Capture the cell that displays the provided text and extract its (x, y) central coordinate. 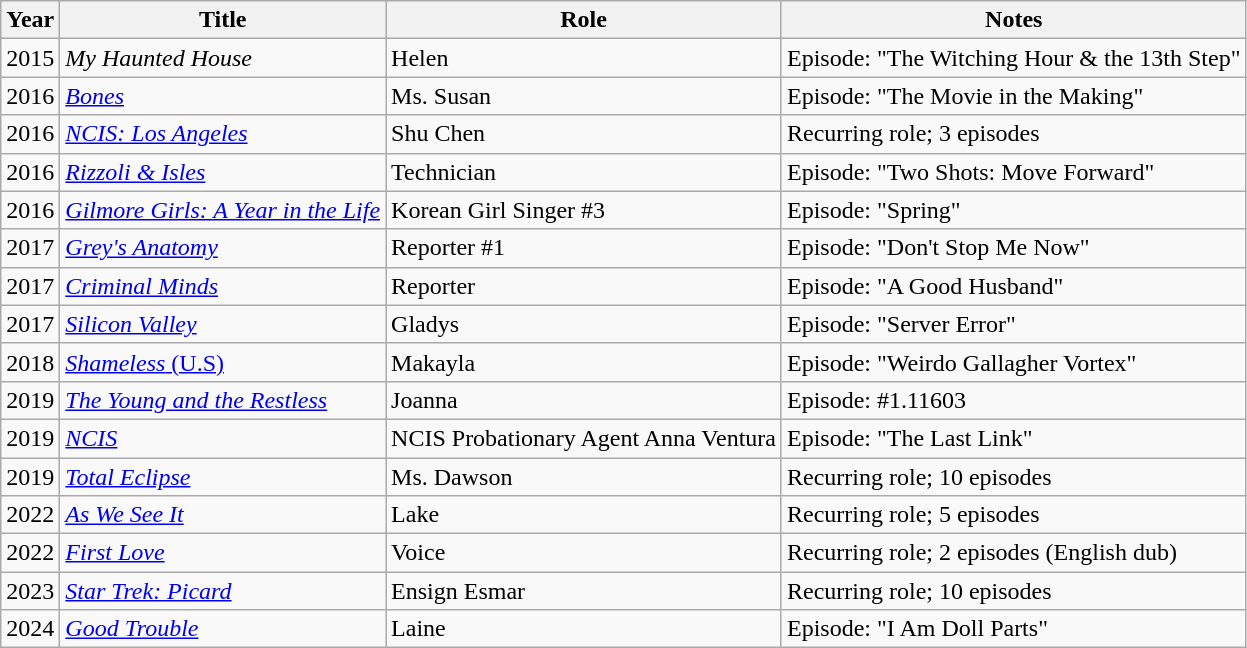
Total Eclipse (223, 477)
Episode: "A Good Husband" (1014, 286)
Notes (1014, 20)
Episode: "The Movie in the Making" (1014, 96)
Recurring role; 3 episodes (1014, 134)
The Young and the Restless (223, 400)
Ms. Dawson (584, 477)
Reporter (584, 286)
Lake (584, 515)
2015 (30, 58)
Laine (584, 629)
Shu Chen (584, 134)
Joanna (584, 400)
Voice (584, 553)
Episode: "Don't Stop Me Now" (1014, 248)
Korean Girl Singer #3 (584, 210)
NCIS Probationary Agent Anna Ventura (584, 438)
2023 (30, 591)
Year (30, 20)
Gladys (584, 324)
Episode: "Weirdo Gallagher Vortex" (1014, 362)
As We See It (223, 515)
Star Trek: Picard (223, 591)
Role (584, 20)
Shameless (U.S) (223, 362)
Title (223, 20)
NCIS: Los Angeles (223, 134)
Recurring role; 2 episodes (English dub) (1014, 553)
Episode: "I Am Doll Parts" (1014, 629)
2024 (30, 629)
My Haunted House (223, 58)
Criminal Minds (223, 286)
Ensign Esmar (584, 591)
Episode: #1.11603 (1014, 400)
Episode: "The Last Link" (1014, 438)
NCIS (223, 438)
Episode: "The Witching Hour & the 13th Step" (1014, 58)
Episode: "Spring" (1014, 210)
Ms. Susan (584, 96)
Good Trouble (223, 629)
Episode: "Server Error" (1014, 324)
Recurring role; 5 episodes (1014, 515)
2018 (30, 362)
Helen (584, 58)
Technician (584, 172)
Reporter #1 (584, 248)
Gilmore Girls: A Year in the Life (223, 210)
First Love (223, 553)
Makayla (584, 362)
Rizzoli & Isles (223, 172)
Episode: "Two Shots: Move Forward" (1014, 172)
Silicon Valley (223, 324)
Grey's Anatomy (223, 248)
Bones (223, 96)
